Search for the cell housing the specified text and yield its (X, Y) center coordinate. 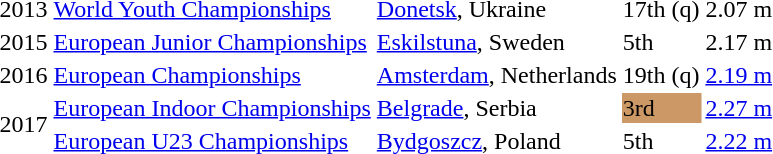
Belgrade, Serbia (496, 108)
European Championships (212, 75)
5th (661, 42)
European Indoor Championships (212, 108)
European Junior Championships (212, 42)
3rd (661, 108)
Amsterdam, Netherlands (496, 75)
19th (q) (661, 75)
Eskilstuna, Sweden (496, 42)
